Capture the cell that displays the provided text and extract its (x, y) central coordinate. 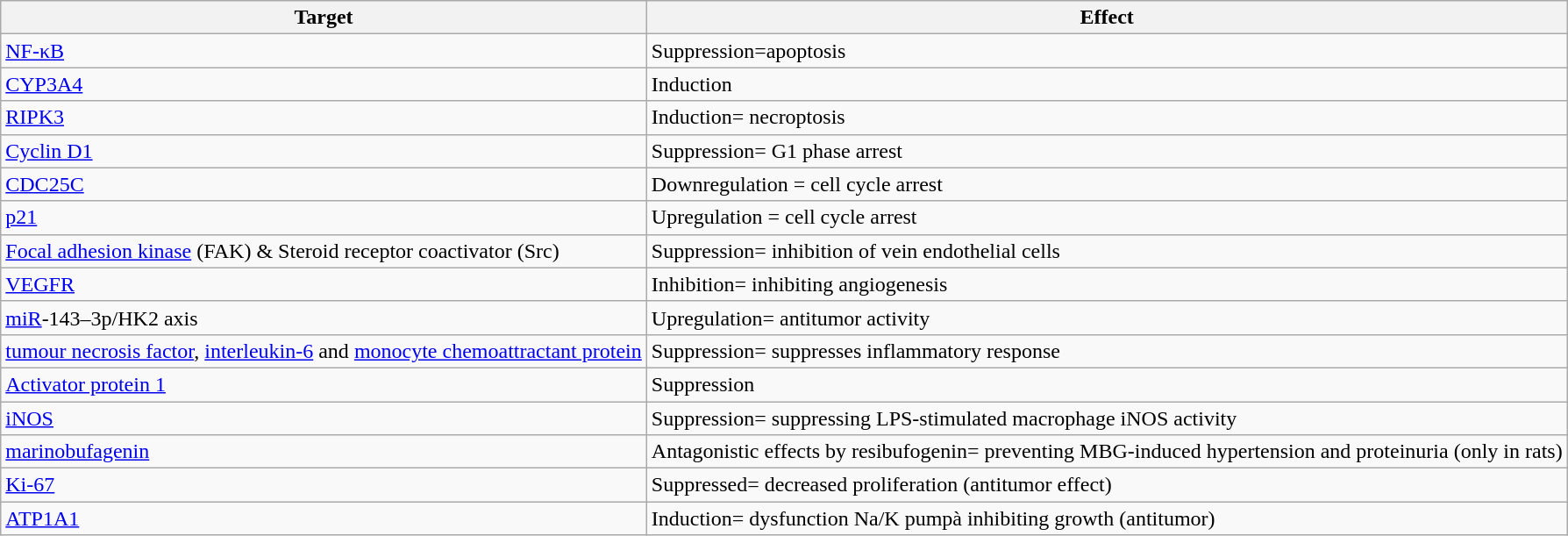
CDC25C (324, 184)
Downregulation = cell cycle arrest (1107, 184)
Induction= dysfunction Na/K pumpà inhibiting growth (antitumor) (1107, 518)
Suppression=apoptosis (1107, 51)
marinobufagenin (324, 452)
Focal adhesion kinase (FAK) & Steroid receptor coactivator (Src) (324, 251)
Suppression= inhibition of vein endothelial cells (1107, 251)
Ki-67 (324, 485)
NF‐κB (324, 51)
Suppression= suppresses inflammatory response (1107, 351)
VEGFR (324, 284)
Suppression= suppressing LPS-stimulated macrophage iNOS activity (1107, 418)
Suppression= G1 phase arrest (1107, 151)
Induction (1107, 84)
Effect (1107, 18)
CYP3A4 (324, 84)
Target (324, 18)
Activator protein 1 (324, 384)
Inhibition= inhibiting angiogenesis (1107, 284)
miR-143–3p/HK2 axis (324, 318)
Upregulation = cell cycle arrest (1107, 218)
Antagonistic effects by resibufogenin= preventing MBG-induced hypertension and proteinuria (only in rats) (1107, 452)
Induction= necroptosis (1107, 118)
Suppression (1107, 384)
ATP1A1 (324, 518)
tumour necrosis factor, interleukin-6 and monocyte chemoattractant protein (324, 351)
RIPK3 (324, 118)
iNOS (324, 418)
Suppressed= decreased proliferation (antitumor effect) (1107, 485)
p21 (324, 218)
Cyclin D1 (324, 151)
Upregulation= antitumor activity (1107, 318)
